Extract the [X, Y] coordinate from the center of the cell holding the provided text.  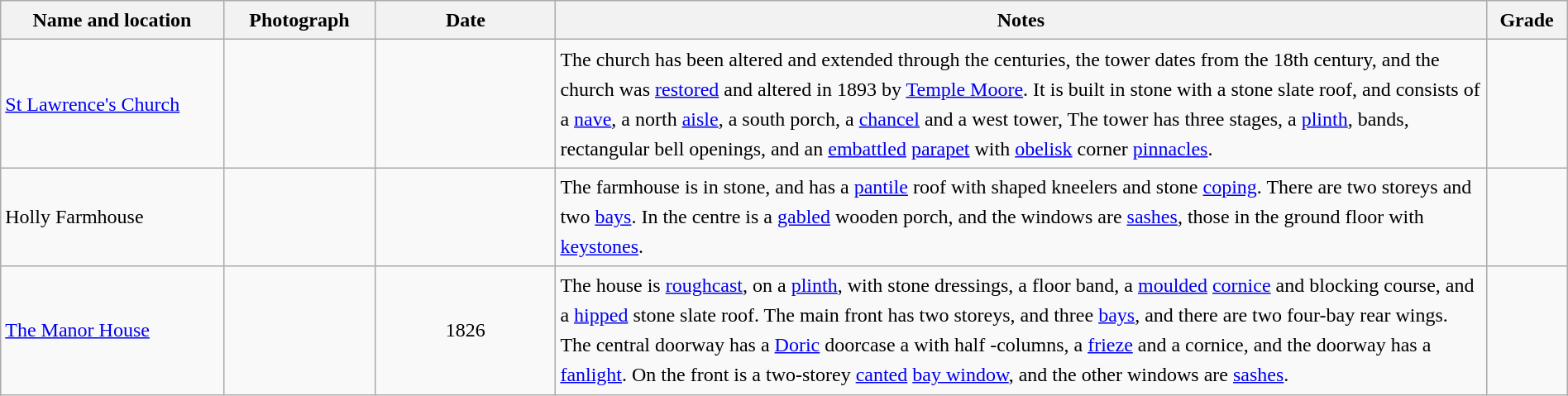
Photograph [299, 20]
The Manor House [112, 331]
Name and location [112, 20]
Grade [1527, 20]
Holly Farmhouse [112, 217]
Notes [1021, 20]
St Lawrence's Church [112, 104]
1826 [466, 331]
Date [466, 20]
